Output the [X, Y] coordinate of the center of the cell containing the given text.  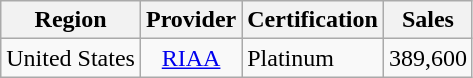
Provider [190, 20]
RIAA [190, 58]
United States [71, 58]
389,600 [428, 58]
Platinum [313, 58]
Region [71, 20]
Sales [428, 20]
Certification [313, 20]
